Identify which cell holds the provided text, then report its (x, y) central coordinate. 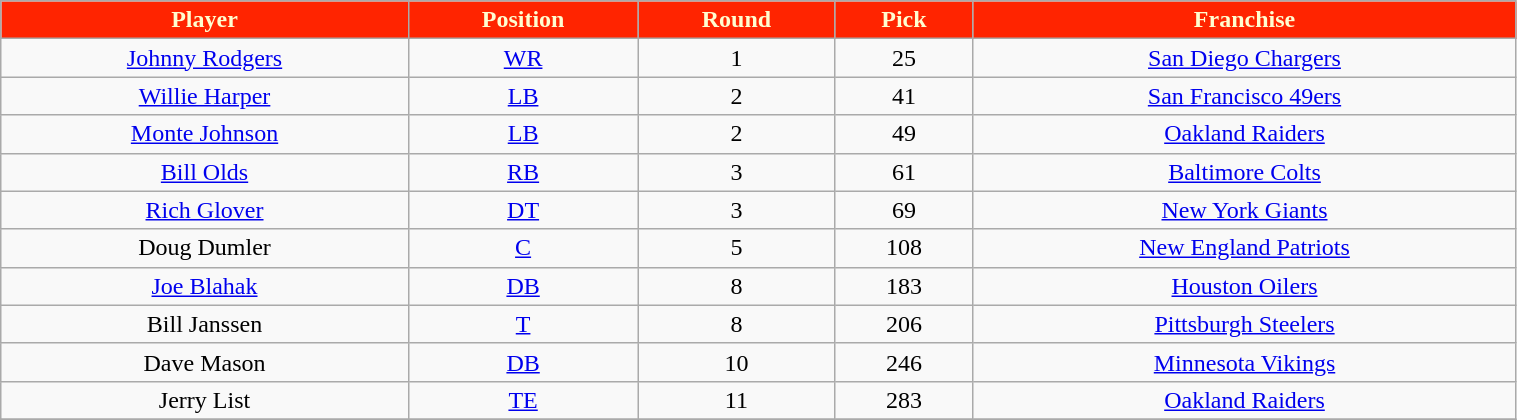
11 (736, 400)
C (523, 248)
Pick (904, 20)
T (523, 324)
283 (904, 400)
Pittsburgh Steelers (1244, 324)
Baltimore Colts (1244, 172)
Johnny Rodgers (205, 58)
5 (736, 248)
Bill Olds (205, 172)
61 (904, 172)
Player (205, 20)
Jerry List (205, 400)
WR (523, 58)
Monte Johnson (205, 134)
49 (904, 134)
Willie Harper (205, 96)
Position (523, 20)
TE (523, 400)
DT (523, 210)
Round (736, 20)
Dave Mason (205, 362)
RB (523, 172)
Houston Oilers (1244, 286)
10 (736, 362)
Doug Dumler (205, 248)
69 (904, 210)
183 (904, 286)
25 (904, 58)
Franchise (1244, 20)
108 (904, 248)
New York Giants (1244, 210)
Bill Janssen (205, 324)
Minnesota Vikings (1244, 362)
1 (736, 58)
41 (904, 96)
246 (904, 362)
Joe Blahak (205, 286)
206 (904, 324)
New England Patriots (1244, 248)
San Diego Chargers (1244, 58)
Rich Glover (205, 210)
San Francisco 49ers (1244, 96)
